Extract the [x, y] coordinate from the center of the cell holding the provided text.  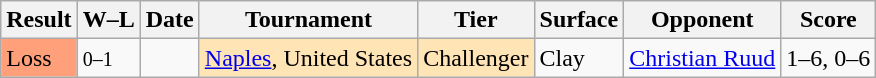
Date [170, 20]
Tournament [308, 20]
W–L [108, 20]
Challenger [476, 58]
Opponent [702, 20]
Christian Ruud [702, 58]
Surface [579, 20]
Score [828, 20]
Loss [39, 58]
Naples, United States [308, 58]
Tier [476, 20]
Result [39, 20]
Clay [579, 58]
0–1 [108, 58]
1–6, 0–6 [828, 58]
